Provide the (X, Y) coordinate of the cell's center where the given text is located.  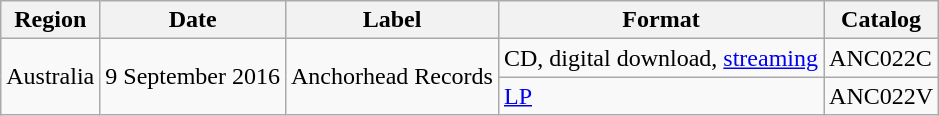
Region (50, 20)
ANC022V (882, 96)
Catalog (882, 20)
LP (660, 96)
Format (660, 20)
CD, digital download, streaming (660, 58)
Australia (50, 77)
Anchorhead Records (392, 77)
ANC022C (882, 58)
Label (392, 20)
9 September 2016 (193, 77)
Date (193, 20)
